Capture the cell that displays the provided text and extract its (X, Y) central coordinate. 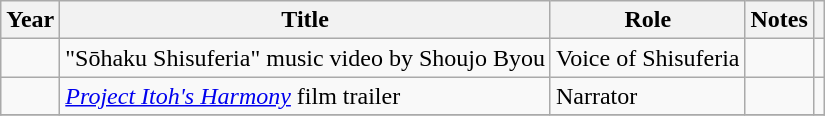
Year (30, 20)
Project Itoh's Harmony film trailer (306, 96)
Narrator (648, 96)
"Sōhaku Shisuferia" music video by Shoujo Byou (306, 58)
Role (648, 20)
Voice of Shisuferia (648, 58)
Title (306, 20)
Notes (779, 20)
